Provide the (X, Y) coordinate of the cell's center where the given text is located.  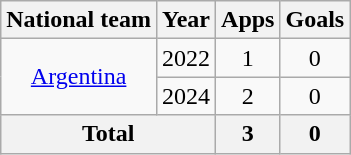
2 (248, 96)
1 (248, 58)
National team (79, 20)
Apps (248, 20)
Total (108, 134)
Goals (315, 20)
Year (186, 20)
2024 (186, 96)
2022 (186, 58)
Argentina (79, 77)
3 (248, 134)
